Find where the given text appears and provide that cell's center as [X, Y] coordinate. 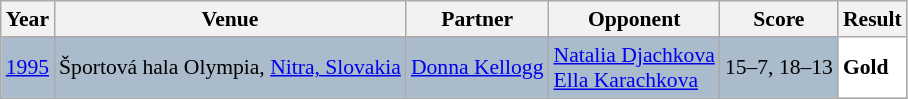
Venue [230, 19]
1995 [28, 68]
Natalia Djachkova Ella Karachkova [634, 68]
Score [779, 19]
15–7, 18–13 [779, 68]
Športová hala Olympia, Nitra, Slovakia [230, 68]
Opponent [634, 19]
Donna Kellogg [478, 68]
Year [28, 19]
Partner [478, 19]
Result [872, 19]
Gold [872, 68]
